Return the [X, Y] coordinate for the center point of the cell that contains the specified text.  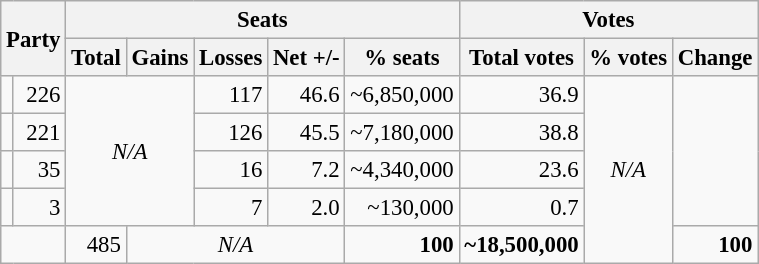
~4,340,000 [402, 170]
% votes [628, 58]
45.5 [306, 133]
36.9 [522, 95]
Total votes [522, 58]
23.6 [522, 170]
Change [714, 58]
0.7 [522, 208]
~6,850,000 [402, 95]
Net +/- [306, 58]
7 [231, 208]
% seats [402, 58]
7.2 [306, 170]
~7,180,000 [402, 133]
16 [231, 170]
117 [231, 95]
Losses [231, 58]
Seats [262, 20]
2.0 [306, 208]
Party [34, 38]
126 [231, 133]
Gains [160, 58]
Votes [608, 20]
38.8 [522, 133]
3 [40, 208]
221 [40, 133]
226 [40, 95]
46.6 [306, 95]
Total [96, 58]
35 [40, 170]
~18,500,000 [522, 245]
485 [96, 245]
~130,000 [402, 208]
